Identify which cell holds the provided text, then report its (x, y) central coordinate. 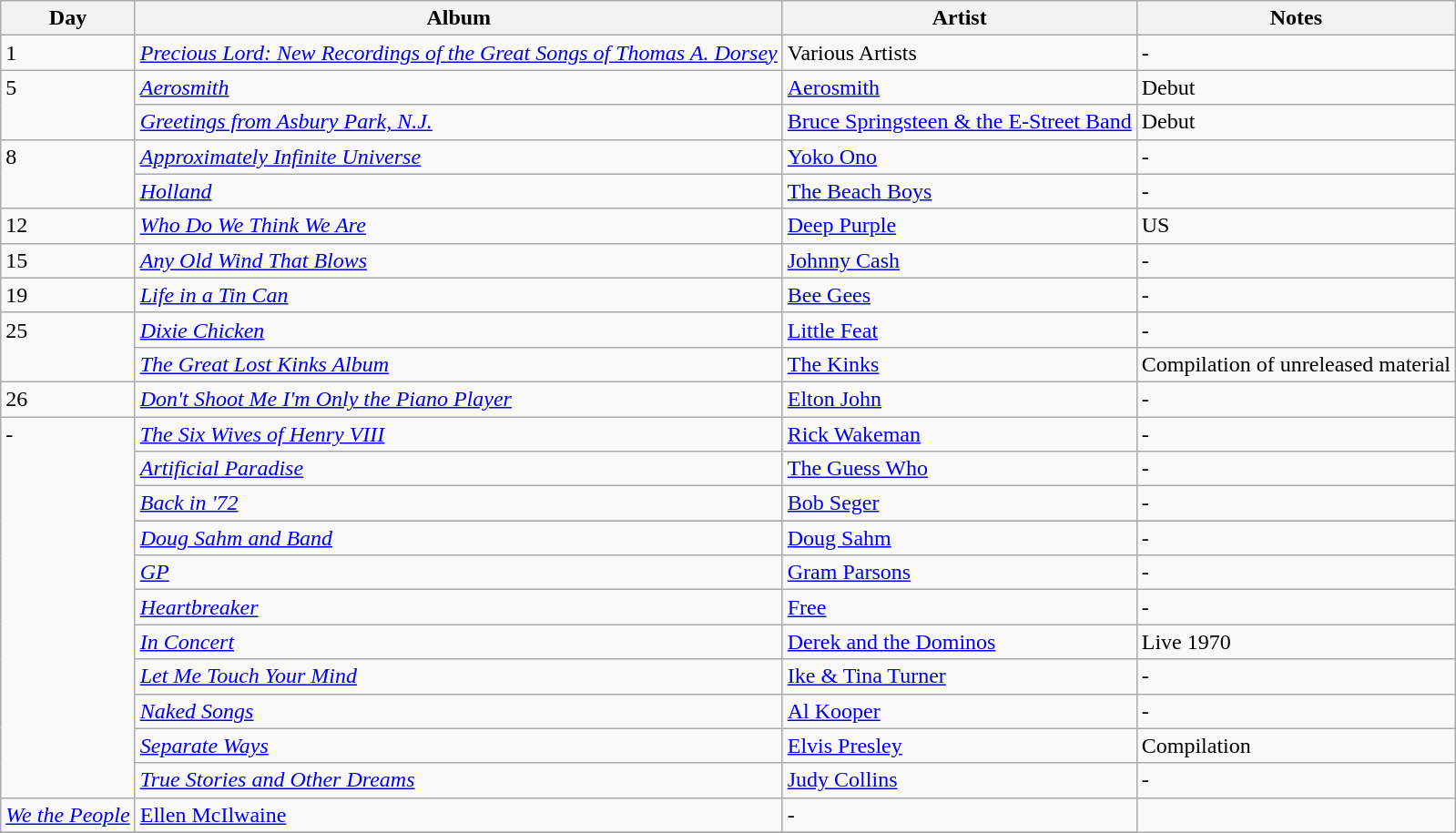
Johnny Cash (960, 260)
Back in '72 (459, 503)
Ike & Tina Turner (960, 676)
The Great Lost Kinks Album (459, 364)
26 (67, 399)
Dixie Chicken (459, 330)
Heartbreaker (459, 607)
Al Kooper (960, 711)
Elvis Presley (960, 746)
Artist (960, 18)
In Concert (459, 642)
Life in a Tin Can (459, 295)
Let Me Touch Your Mind (459, 676)
The Kinks (960, 364)
Little Feat (960, 330)
Notes (1296, 18)
Who Do We Think We Are (459, 226)
Greetings from Asbury Park, N.J. (459, 122)
Separate Ways (459, 746)
Live 1970 (1296, 642)
Don't Shoot Me I'm Only the Piano Player (459, 399)
The Beach Boys (960, 191)
The Guess Who (960, 469)
Any Old Wind That Blows (459, 260)
12 (67, 226)
Judy Collins (960, 780)
Doug Sahm and Band (459, 538)
The Six Wives of Henry VIII (459, 434)
Compilation (1296, 746)
25 (67, 347)
GP (459, 573)
US (1296, 226)
Bruce Springsteen & the E-Street Band (960, 122)
Various Artists (960, 53)
Elton John (960, 399)
1 (67, 53)
Naked Songs (459, 711)
Compilation of unreleased material (1296, 364)
Bee Gees (960, 295)
8 (67, 174)
19 (67, 295)
5 (67, 105)
Free (960, 607)
Approximately Infinite Universe (459, 157)
We the People (67, 815)
Day (67, 18)
Doug Sahm (960, 538)
Album (459, 18)
Precious Lord: New Recordings of the Great Songs of Thomas A. Dorsey (459, 53)
Bob Seger (960, 503)
Deep Purple (960, 226)
Derek and the Dominos (960, 642)
True Stories and Other Dreams (459, 780)
15 (67, 260)
Holland (459, 191)
Artificial Paradise (459, 469)
Gram Parsons (960, 573)
Yoko Ono (960, 157)
Rick Wakeman (960, 434)
Ellen McIlwaine (459, 815)
